Locate the cell with the specified text and output its (x, y) center coordinate. 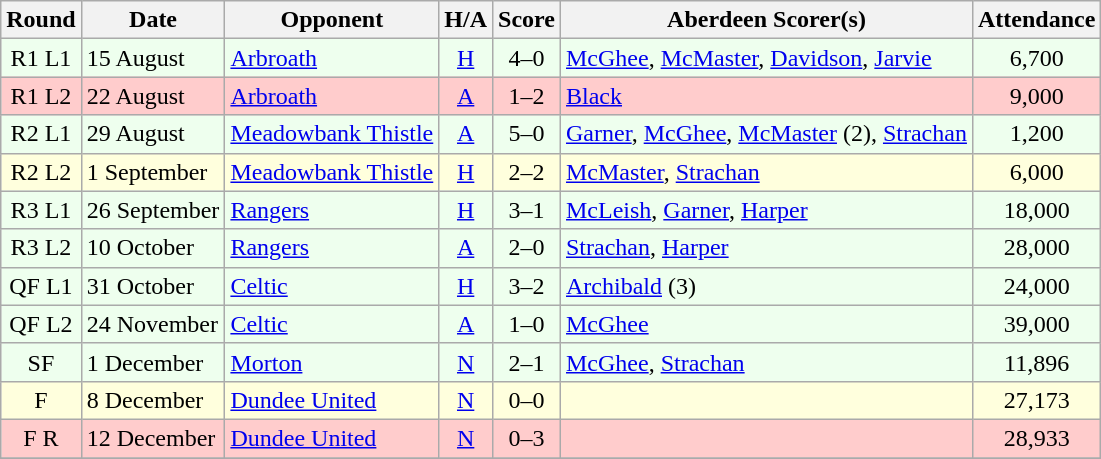
11,896 (1036, 362)
28,933 (1036, 438)
28,000 (1036, 248)
Aberdeen Scorer(s) (766, 20)
R2 L2 (41, 172)
0–0 (527, 400)
McLeish, Garner, Harper (766, 210)
6,000 (1036, 172)
3–1 (527, 210)
McMaster, Strachan (766, 172)
McGhee (766, 324)
Morton (332, 362)
27,173 (1036, 400)
R3 L2 (41, 248)
26 September (153, 210)
Garner, McGhee, McMaster (2), Strachan (766, 134)
R3 L1 (41, 210)
Black (766, 96)
Attendance (1036, 20)
R2 L1 (41, 134)
12 December (153, 438)
1–0 (527, 324)
1 December (153, 362)
24 November (153, 324)
2–1 (527, 362)
Strachan, Harper (766, 248)
Opponent (332, 20)
10 October (153, 248)
22 August (153, 96)
Round (41, 20)
R1 L1 (41, 58)
Archibald (3) (766, 286)
SF (41, 362)
24,000 (1036, 286)
1–2 (527, 96)
39,000 (1036, 324)
2–0 (527, 248)
6,700 (1036, 58)
H/A (466, 20)
1 September (153, 172)
McGhee, McMaster, Davidson, Jarvie (766, 58)
3–2 (527, 286)
F (41, 400)
9,000 (1036, 96)
Score (527, 20)
2–2 (527, 172)
QF L2 (41, 324)
1,200 (1036, 134)
5–0 (527, 134)
R1 L2 (41, 96)
15 August (153, 58)
Date (153, 20)
F R (41, 438)
8 December (153, 400)
McGhee, Strachan (766, 362)
QF L1 (41, 286)
31 October (153, 286)
4–0 (527, 58)
18,000 (1036, 210)
29 August (153, 134)
0–3 (527, 438)
